From the cell containing the given text, extract its center point as [X, Y] coordinate. 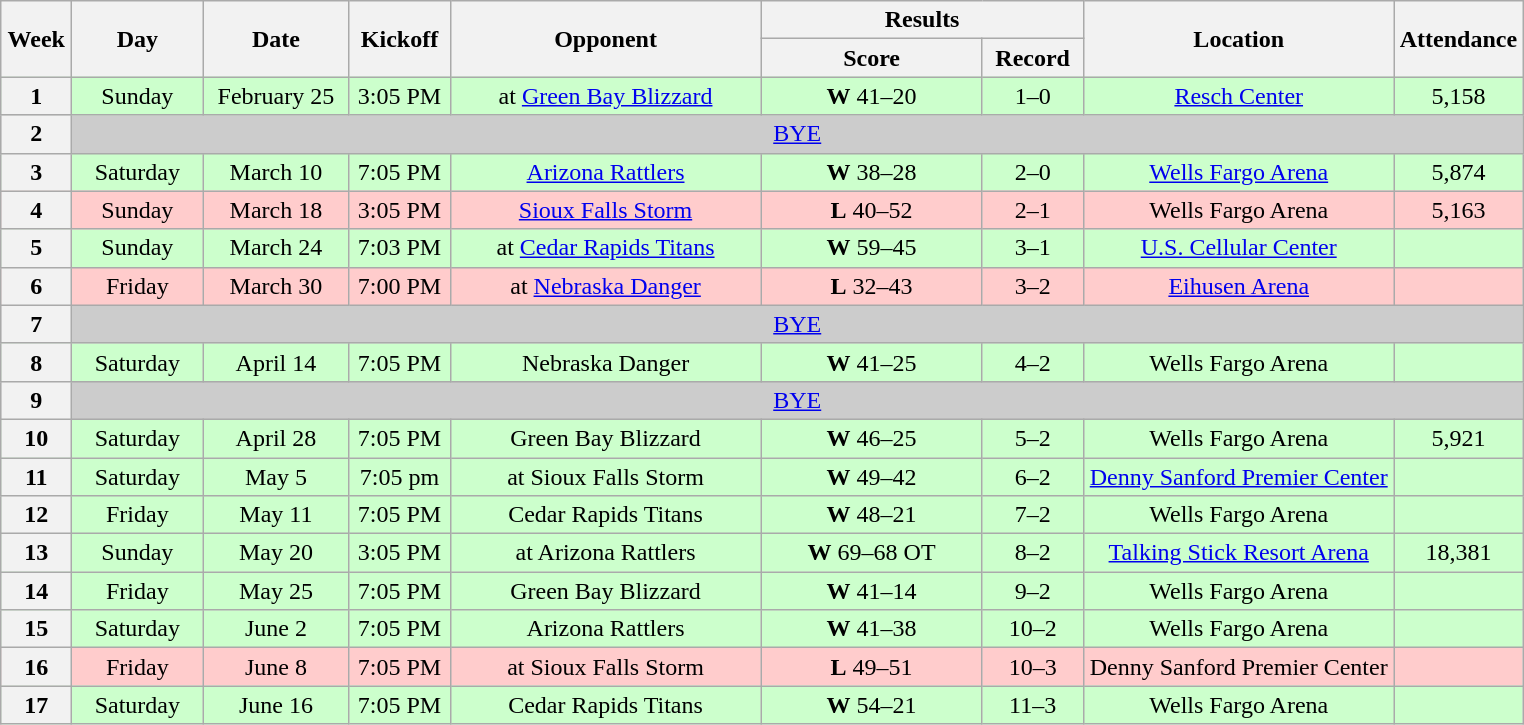
W 41–38 [872, 629]
W 41–25 [872, 362]
Week [36, 39]
1 [36, 96]
10–2 [1032, 629]
Results [922, 20]
W 54–21 [872, 705]
Opponent [606, 39]
5,163 [1458, 210]
14 [36, 591]
Date [276, 39]
8–2 [1032, 553]
W 49–42 [872, 477]
at Arizona Rattlers [606, 553]
5,874 [1458, 172]
12 [36, 515]
2 [36, 134]
February 25 [276, 96]
11–3 [1032, 705]
Eihusen Arena [1238, 286]
11 [36, 477]
May 25 [276, 591]
10–3 [1032, 667]
Score [872, 58]
Sioux Falls Storm [606, 210]
3 [36, 172]
4 [36, 210]
9–2 [1032, 591]
W 38–28 [872, 172]
at Green Bay Blizzard [606, 96]
Kickoff [400, 39]
1–0 [1032, 96]
Attendance [1458, 39]
8 [36, 362]
June 8 [276, 667]
Nebraska Danger [606, 362]
4–2 [1032, 362]
2–0 [1032, 172]
7–2 [1032, 515]
13 [36, 553]
March 18 [276, 210]
6 [36, 286]
May 11 [276, 515]
L 49–51 [872, 667]
5 [36, 248]
W 41–14 [872, 591]
3–2 [1032, 286]
10 [36, 438]
15 [36, 629]
5–2 [1032, 438]
April 28 [276, 438]
W 48–21 [872, 515]
Record [1032, 58]
7:05 pm [400, 477]
7:03 PM [400, 248]
Talking Stick Resort Arena [1238, 553]
May 20 [276, 553]
at Nebraska Danger [606, 286]
L 32–43 [872, 286]
5,921 [1458, 438]
at Cedar Rapids Titans [606, 248]
Location [1238, 39]
6–2 [1032, 477]
March 10 [276, 172]
U.S. Cellular Center [1238, 248]
March 24 [276, 248]
Day [138, 39]
W 69–68 OT [872, 553]
17 [36, 705]
7:00 PM [400, 286]
7 [36, 324]
W 41–20 [872, 96]
June 2 [276, 629]
W 59–45 [872, 248]
5,158 [1458, 96]
March 30 [276, 286]
9 [36, 400]
W 46–25 [872, 438]
3–1 [1032, 248]
L 40–52 [872, 210]
June 16 [276, 705]
April 14 [276, 362]
Resch Center [1238, 96]
16 [36, 667]
May 5 [276, 477]
18,381 [1458, 553]
2–1 [1032, 210]
